Locate the cell with the specified text and output its [X, Y] center coordinate. 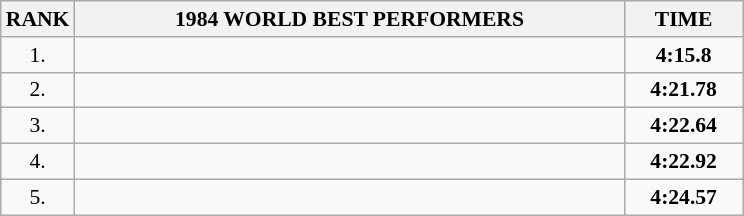
2. [38, 90]
TIME [684, 19]
4. [38, 162]
5. [38, 197]
3. [38, 126]
4:15.8 [684, 55]
4:21.78 [684, 90]
4:24.57 [684, 197]
1984 WORLD BEST PERFORMERS [349, 19]
RANK [38, 19]
1. [38, 55]
4:22.64 [684, 126]
4:22.92 [684, 162]
